Identify which cell holds the provided text, then report its (X, Y) central coordinate. 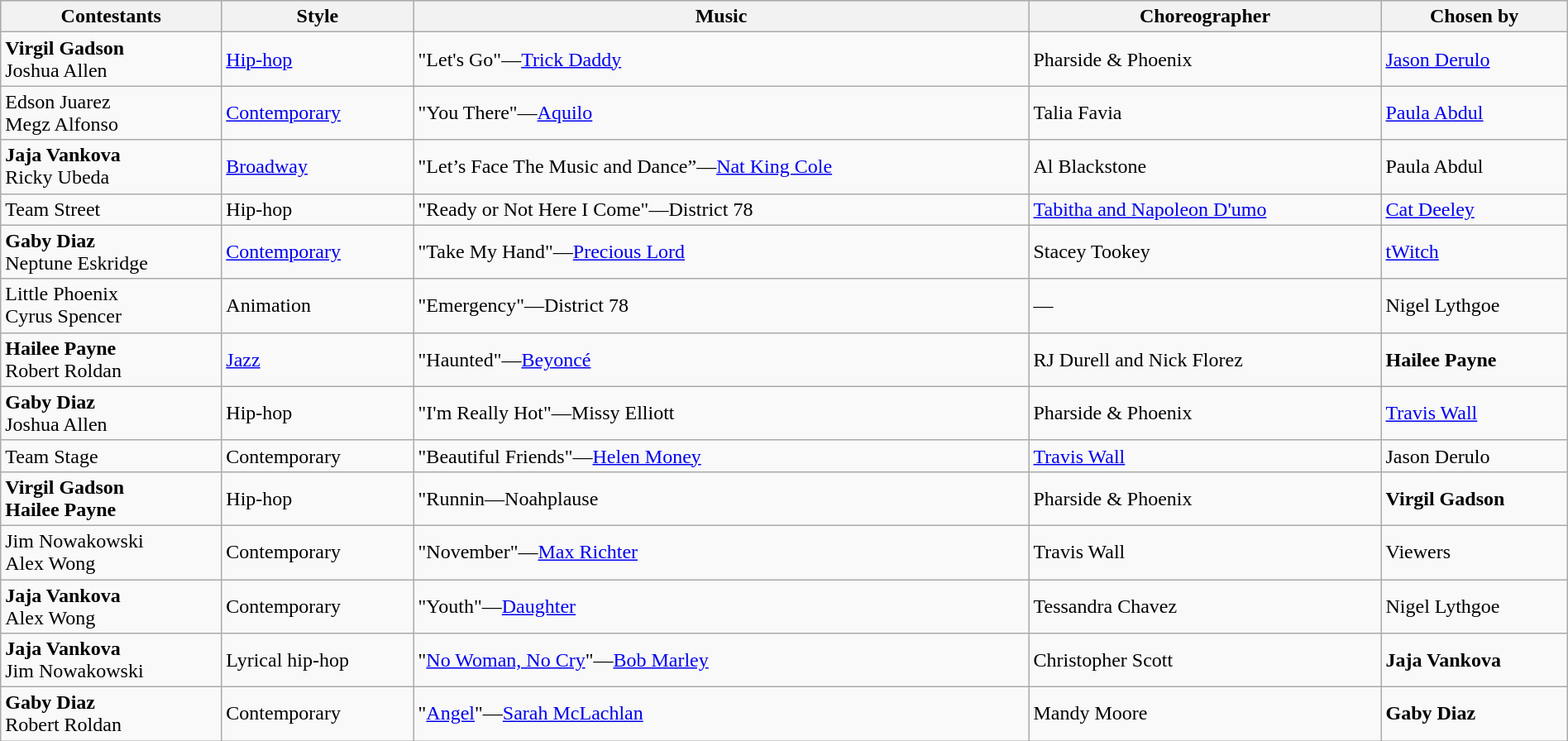
"Runnin—Noahplause (721, 498)
Jaja VankovaJim Nowakowski (111, 660)
Gaby DiazJoshua Allen (111, 414)
Virgil GadsonJoshua Allen (111, 60)
Tessandra Chavez (1205, 605)
Music (721, 17)
Jaja VankovaRicky Ubeda (111, 167)
Cat Deeley (1474, 209)
Little PhoenixCyrus Spencer (111, 306)
Al Blackstone (1205, 167)
Style (318, 17)
"November"—Max Richter (721, 552)
Jaja Vankova (1474, 660)
"Take My Hand"—Precious Lord (721, 251)
— (1205, 306)
tWitch (1474, 251)
Tabitha and Napoleon D'umo (1205, 209)
"Angel"—Sarah McLachlan (721, 715)
Jaja VankovaAlex Wong (111, 605)
Chosen by (1474, 17)
Hailee Payne (1474, 359)
Hailee PayneRobert Roldan (111, 359)
Gaby DiazRobert Roldan (111, 715)
Broadway (318, 167)
"Beautiful Friends"—Helen Money (721, 456)
"Ready or Not Here I Come"—District 78 (721, 209)
"Let's Go"—Trick Daddy (721, 60)
"Emergency"—District 78 (721, 306)
Stacey Tookey (1205, 251)
Contestants (111, 17)
"I'm Really Hot"—Missy Elliott (721, 414)
Viewers (1474, 552)
Virgil GadsonHailee Payne (111, 498)
RJ Durell and Nick Florez (1205, 359)
"Let’s Face The Music and Dance”—Nat King Cole (721, 167)
Choreographer (1205, 17)
Virgil Gadson (1474, 498)
Gaby Diaz (1474, 715)
"No Woman, No Cry"—Bob Marley (721, 660)
Lyrical hip-hop (318, 660)
Talia Favia (1205, 112)
Jim NowakowskiAlex Wong (111, 552)
"Haunted"—Beyoncé (721, 359)
"Youth"—Daughter (721, 605)
Team Street (111, 209)
Team Stage (111, 456)
Gaby DiazNeptune Eskridge (111, 251)
"You There"—Aquilo (721, 112)
Christopher Scott (1205, 660)
Edson JuarezMegz Alfonso (111, 112)
Animation (318, 306)
Jazz (318, 359)
Mandy Moore (1205, 715)
